From the cell containing the given text, extract its center point as [x, y] coordinate. 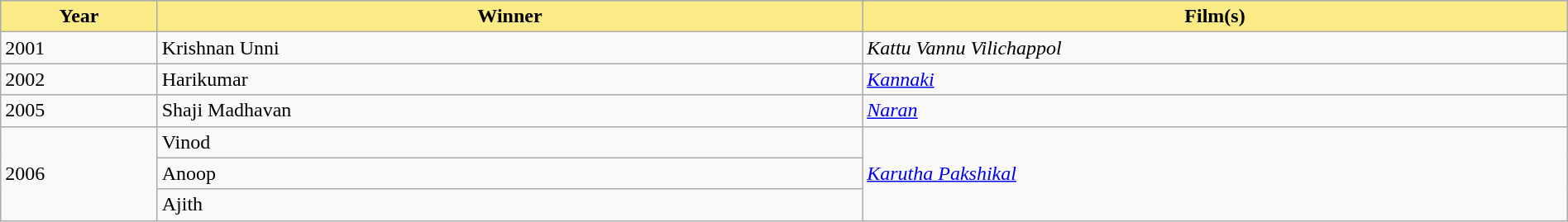
Krishnan Unni [509, 48]
Ajith [509, 205]
Kattu Vannu Vilichappol [1216, 48]
2002 [79, 79]
2005 [79, 111]
Karutha Pakshikal [1216, 173]
Harikumar [509, 79]
Year [79, 17]
2001 [79, 48]
2006 [79, 173]
Winner [509, 17]
Kannaki [1216, 79]
Anoop [509, 173]
Naran [1216, 111]
Film(s) [1216, 17]
Shaji Madhavan [509, 111]
Vinod [509, 142]
